Search for the cell housing the specified text and yield its [x, y] center coordinate. 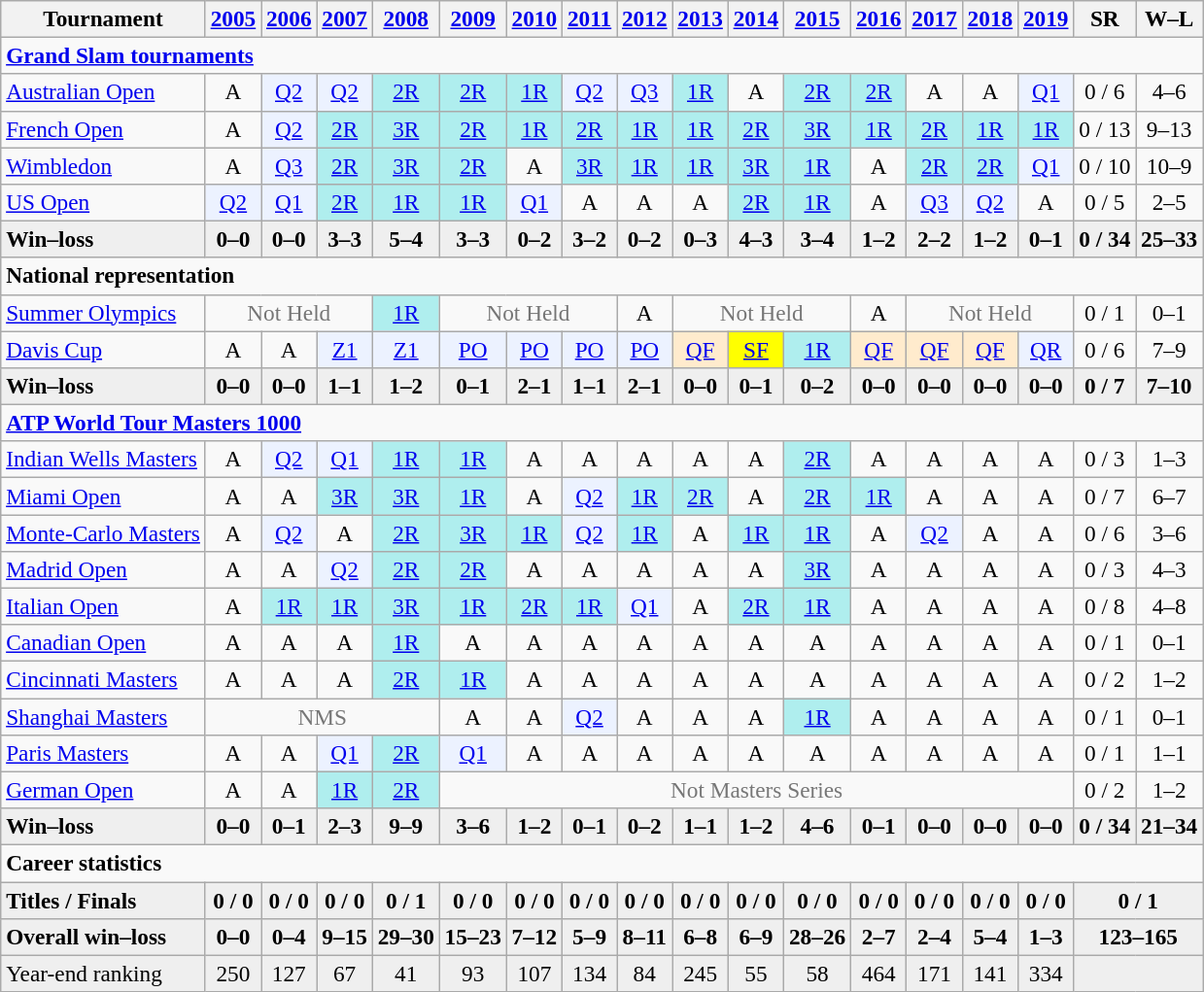
Not Masters Series [756, 790]
58 [818, 974]
2008 [406, 18]
2–2 [935, 239]
10–9 [1170, 165]
2011 [590, 18]
2013 [700, 18]
Shanghai Masters [103, 716]
6–9 [756, 937]
7–12 [534, 937]
Davis Cup [103, 349]
464 [878, 974]
Australian Open [103, 92]
41 [406, 974]
2015 [818, 18]
127 [290, 974]
25–33 [1170, 239]
4–8 [1170, 606]
2007 [344, 18]
2010 [534, 18]
8–11 [645, 937]
134 [590, 974]
67 [344, 974]
German Open [103, 790]
Cincinnati Masters [103, 679]
QR [1046, 349]
5–9 [590, 937]
123–165 [1139, 937]
9–9 [406, 826]
2–7 [878, 937]
French Open [103, 129]
Overall win–loss [103, 937]
Tournament [103, 18]
Italian Open [103, 606]
9–15 [344, 937]
Madrid Open [103, 569]
7–9 [1170, 349]
SR [1105, 18]
245 [700, 974]
6–7 [1170, 496]
Indian Wells Masters [103, 460]
6–8 [700, 937]
0 / 10 [1105, 165]
0 / 13 [1105, 129]
Paris Masters [103, 753]
0–3 [700, 239]
84 [645, 974]
Monte-Carlo Masters [103, 532]
107 [534, 974]
2014 [756, 18]
Wimbledon [103, 165]
171 [935, 974]
Miami Open [103, 496]
334 [1046, 974]
7–10 [1170, 386]
141 [989, 974]
28–26 [818, 937]
ATP World Tour Masters 1000 [602, 423]
2017 [935, 18]
2006 [290, 18]
15–23 [472, 937]
0–4 [290, 937]
2019 [1046, 18]
250 [233, 974]
Grand Slam tournaments [602, 55]
0 / 8 [1105, 606]
Career statistics [602, 863]
2018 [989, 18]
Canadian Open [103, 643]
NMS [323, 716]
2005 [233, 18]
Summer Olympics [103, 313]
0 / 5 [1105, 202]
3–2 [590, 239]
W–L [1170, 18]
SF [756, 349]
2–4 [935, 937]
2016 [878, 18]
2009 [472, 18]
9–13 [1170, 129]
2–3 [344, 826]
Titles / Finals [103, 900]
55 [756, 974]
2–5 [1170, 202]
National representation [602, 276]
US Open [103, 202]
21–34 [1170, 826]
3–4 [818, 239]
2012 [645, 18]
29–30 [406, 937]
93 [472, 974]
Year-end ranking [103, 974]
